Return the (x, y) coordinate for the center point of the cell that contains the specified text.  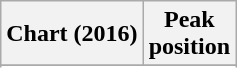
Peakposition (189, 34)
Chart (2016) (72, 34)
